From the cell containing the given text, extract its center point as [X, Y] coordinate. 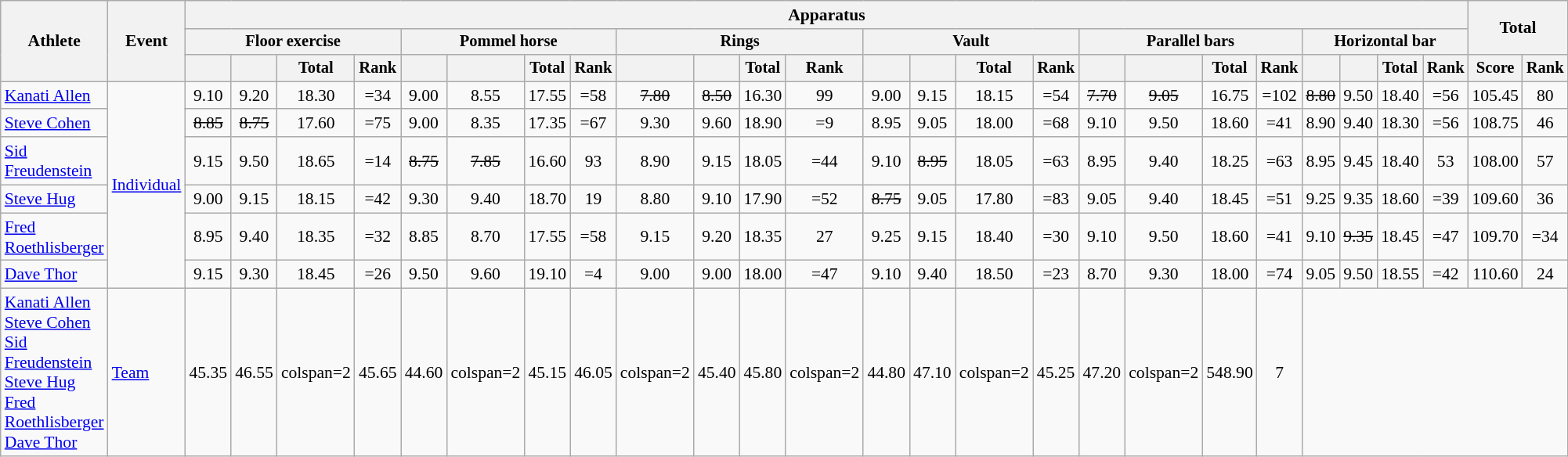
Rings [740, 42]
Individual [147, 185]
17.80 [995, 200]
18.65 [316, 161]
46.55 [254, 372]
24 [1545, 275]
105.45 [1494, 95]
=44 [824, 161]
=67 [594, 124]
Team [147, 372]
7.70 [1101, 95]
=102 [1280, 95]
93 [594, 161]
Vault [971, 42]
16.60 [547, 161]
=14 [378, 161]
19 [594, 200]
109.60 [1494, 200]
17.90 [763, 200]
Parallel bars [1190, 42]
9.45 [1358, 161]
80 [1545, 95]
Pommel horse [509, 42]
45.15 [547, 372]
Dave Thor [55, 275]
47.10 [932, 372]
17.35 [547, 124]
7.85 [486, 161]
27 [824, 236]
=23 [1056, 275]
45.80 [763, 372]
36 [1545, 200]
19.10 [547, 275]
47.20 [1101, 372]
18.55 [1400, 275]
Sid Freudenstein [55, 161]
=52 [824, 200]
=30 [1056, 236]
=68 [1056, 124]
Horizontal bar [1385, 42]
548.90 [1230, 372]
99 [824, 95]
Score [1494, 68]
Floor exercise [293, 42]
46 [1545, 124]
44.80 [887, 372]
53 [1446, 161]
Steve Hug [55, 200]
18.70 [547, 200]
=75 [378, 124]
=83 [1056, 200]
Fred Roethlisberger [55, 236]
18.25 [1230, 161]
109.70 [1494, 236]
Event [147, 41]
=26 [378, 275]
46.05 [594, 372]
18.90 [763, 124]
108.00 [1494, 161]
=32 [378, 236]
44.60 [425, 372]
=51 [1280, 200]
7 [1280, 372]
16.75 [1230, 95]
45.40 [717, 372]
45.35 [208, 372]
57 [1545, 161]
=4 [594, 275]
Kanati AllenSteve CohenSid FreudensteinSteve HugFred RoethlisbergerDave Thor [55, 372]
Athlete [55, 41]
8.50 [717, 95]
=9 [824, 124]
45.65 [378, 372]
18.50 [995, 275]
Kanati Allen [55, 95]
7.80 [655, 95]
8.35 [486, 124]
=74 [1280, 275]
16.30 [763, 95]
110.60 [1494, 275]
Steve Cohen [55, 124]
108.75 [1494, 124]
8.55 [486, 95]
=54 [1056, 95]
17.60 [316, 124]
45.25 [1056, 372]
=39 [1446, 200]
Apparatus [826, 15]
